Determine the [X, Y] coordinate at the center of the cell enclosing the given text.  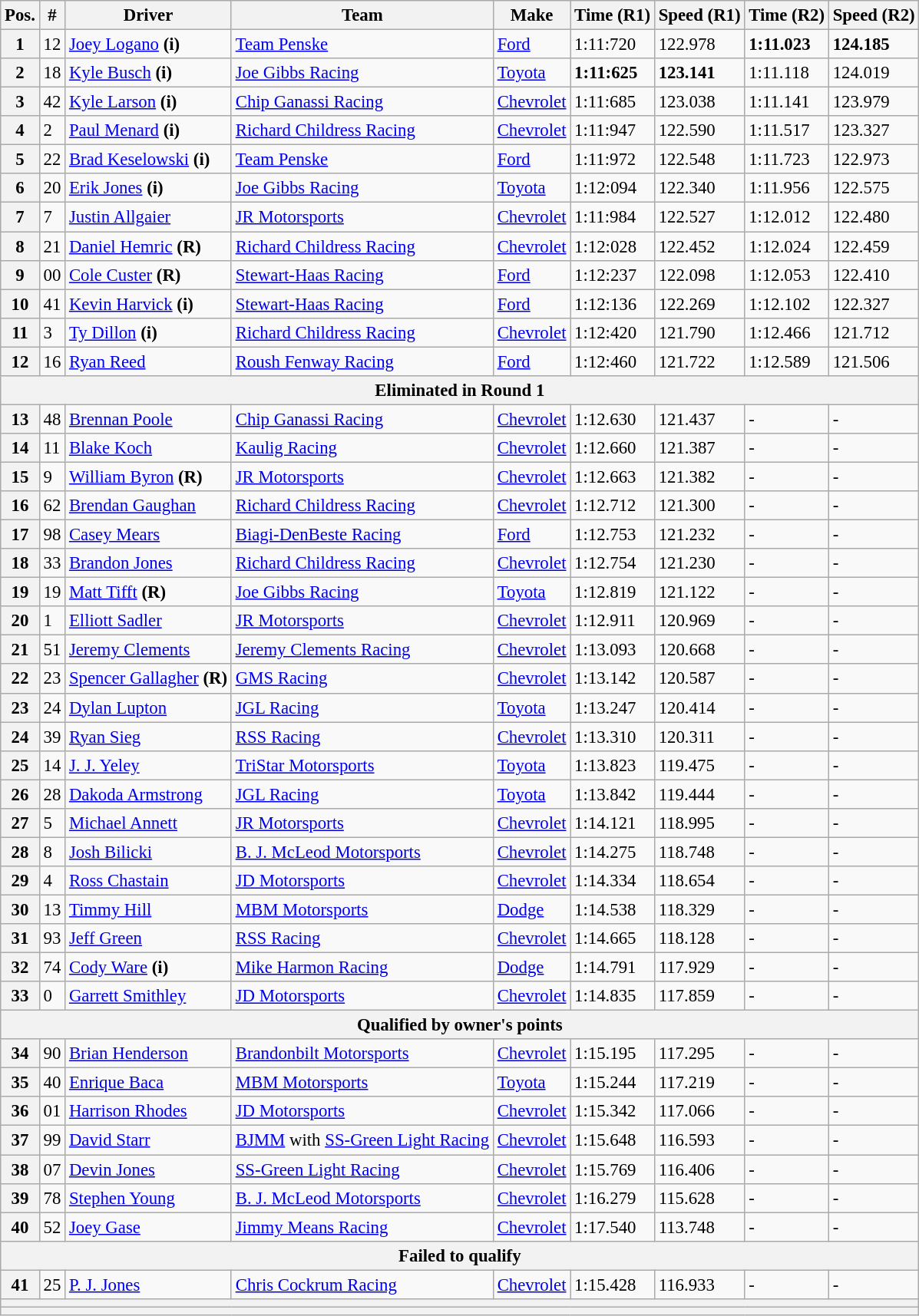
Erik Jones (i) [149, 188]
Ryan Sieg [149, 737]
1:12:460 [613, 361]
Qualified by owner's points [460, 1025]
90 [52, 1054]
Casey Mears [149, 535]
123.327 [874, 130]
121.230 [699, 563]
122.340 [699, 188]
113.748 [699, 1227]
Ryan Reed [149, 361]
120.311 [699, 737]
1:15.648 [613, 1140]
122.410 [874, 275]
Driver [149, 15]
1:12.754 [613, 563]
Stephen Young [149, 1198]
117.219 [699, 1083]
118.995 [699, 823]
98 [52, 535]
Cole Custer (R) [149, 275]
1:14.835 [613, 996]
122.978 [699, 45]
BJMM with SS-Green Light Racing [362, 1140]
1:12.024 [787, 246]
1:12.630 [613, 419]
121.382 [699, 477]
Ross Chastain [149, 881]
121.506 [874, 361]
121.232 [699, 535]
122.098 [699, 275]
1:15.244 [613, 1083]
29 [20, 881]
52 [52, 1227]
117.295 [699, 1054]
Harrison Rhodes [149, 1112]
Make [531, 15]
Brad Keselowski (i) [149, 160]
93 [52, 938]
10 [20, 304]
Dakoda Armstrong [149, 794]
Failed to qualify [460, 1255]
121.722 [699, 361]
# [52, 15]
1:12:237 [613, 275]
1:14.334 [613, 881]
Brandonbilt Motorsports [362, 1054]
42 [52, 102]
122.575 [874, 188]
122.548 [699, 160]
GMS Racing [362, 679]
122.452 [699, 246]
1:13.142 [613, 679]
1:11:972 [613, 160]
121.712 [874, 332]
1:12.911 [613, 621]
31 [20, 938]
Paul Menard (i) [149, 130]
27 [20, 823]
121.122 [699, 592]
37 [20, 1140]
35 [20, 1083]
1:12.660 [613, 448]
38 [20, 1169]
Brennan Poole [149, 419]
1:15.342 [613, 1112]
1:15.428 [613, 1285]
1:12.102 [787, 304]
Timmy Hill [149, 909]
1:12.466 [787, 332]
Daniel Hemric (R) [149, 246]
Jeremy Clements [149, 650]
116.406 [699, 1169]
121.300 [699, 506]
1:15.769 [613, 1169]
123.979 [874, 102]
124.019 [874, 73]
J. J. Yeley [149, 765]
Chris Cockrum Racing [362, 1285]
Justin Allgaier [149, 217]
1:11.517 [787, 130]
William Byron (R) [149, 477]
Dylan Lupton [149, 707]
121.387 [699, 448]
122.590 [699, 130]
120.969 [699, 621]
Joey Gase [149, 1227]
30 [20, 909]
Joey Logano (i) [149, 45]
123.038 [699, 102]
1:16.279 [613, 1198]
Kyle Busch (i) [149, 73]
117.066 [699, 1112]
1:13.247 [613, 707]
Michael Annett [149, 823]
1:14.538 [613, 909]
1:11:947 [613, 130]
120.587 [699, 679]
Garrett Smithley [149, 996]
122.527 [699, 217]
1:11.118 [787, 73]
117.859 [699, 996]
Enrique Baca [149, 1083]
00 [52, 275]
Elliott Sadler [149, 621]
122.459 [874, 246]
Devin Jones [149, 1169]
Speed (R2) [874, 15]
118.128 [699, 938]
1:11:625 [613, 73]
Roush Fenway Racing [362, 361]
1:12:094 [613, 188]
David Starr [149, 1140]
51 [52, 650]
1:11.023 [787, 45]
1:14.665 [613, 938]
Biagi-DenBeste Racing [362, 535]
120.668 [699, 650]
1:11.723 [787, 160]
1:11:685 [613, 102]
116.933 [699, 1285]
Kevin Harvick (i) [149, 304]
122.327 [874, 304]
34 [20, 1054]
122.480 [874, 217]
Time (R2) [787, 15]
Mike Harmon Racing [362, 968]
Matt Tifft (R) [149, 592]
118.654 [699, 881]
0 [52, 996]
118.329 [699, 909]
115.628 [699, 1198]
17 [20, 535]
Cody Ware (i) [149, 968]
1:11.956 [787, 188]
122.269 [699, 304]
121.790 [699, 332]
Spencer Gallagher (R) [149, 679]
P. J. Jones [149, 1285]
1:12:420 [613, 332]
1:13.842 [613, 794]
62 [52, 506]
Kyle Larson (i) [149, 102]
Brandon Jones [149, 563]
1:12.053 [787, 275]
78 [52, 1198]
1:14.121 [613, 823]
Jeff Green [149, 938]
119.444 [699, 794]
Eliminated in Round 1 [460, 391]
1:12.753 [613, 535]
Time (R1) [613, 15]
1:15.195 [613, 1054]
Kaulig Racing [362, 448]
1:12.712 [613, 506]
Brendan Gaughan [149, 506]
1:12:028 [613, 246]
Speed (R1) [699, 15]
Pos. [20, 15]
1:12:136 [613, 304]
1:14.791 [613, 968]
1:12.589 [787, 361]
74 [52, 968]
07 [52, 1169]
Team [362, 15]
123.141 [699, 73]
26 [20, 794]
116.593 [699, 1140]
117.929 [699, 968]
118.748 [699, 852]
TriStar Motorsports [362, 765]
1:12.012 [787, 217]
1:11:984 [613, 217]
1:14.275 [613, 852]
Brian Henderson [149, 1054]
48 [52, 419]
Ty Dillon (i) [149, 332]
32 [20, 968]
Blake Koch [149, 448]
SS-Green Light Racing [362, 1169]
Josh Bilicki [149, 852]
1:13.823 [613, 765]
121.437 [699, 419]
1:12.663 [613, 477]
1:13.310 [613, 737]
36 [20, 1112]
01 [52, 1112]
1:11.141 [787, 102]
1:17.540 [613, 1227]
99 [52, 1140]
122.973 [874, 160]
1:11:720 [613, 45]
6 [20, 188]
Jeremy Clements Racing [362, 650]
119.475 [699, 765]
1:12.819 [613, 592]
Jimmy Means Racing [362, 1227]
15 [20, 477]
120.414 [699, 707]
1:13.093 [613, 650]
124.185 [874, 45]
